From the cell containing the given text, extract its center point as (X, Y) coordinate. 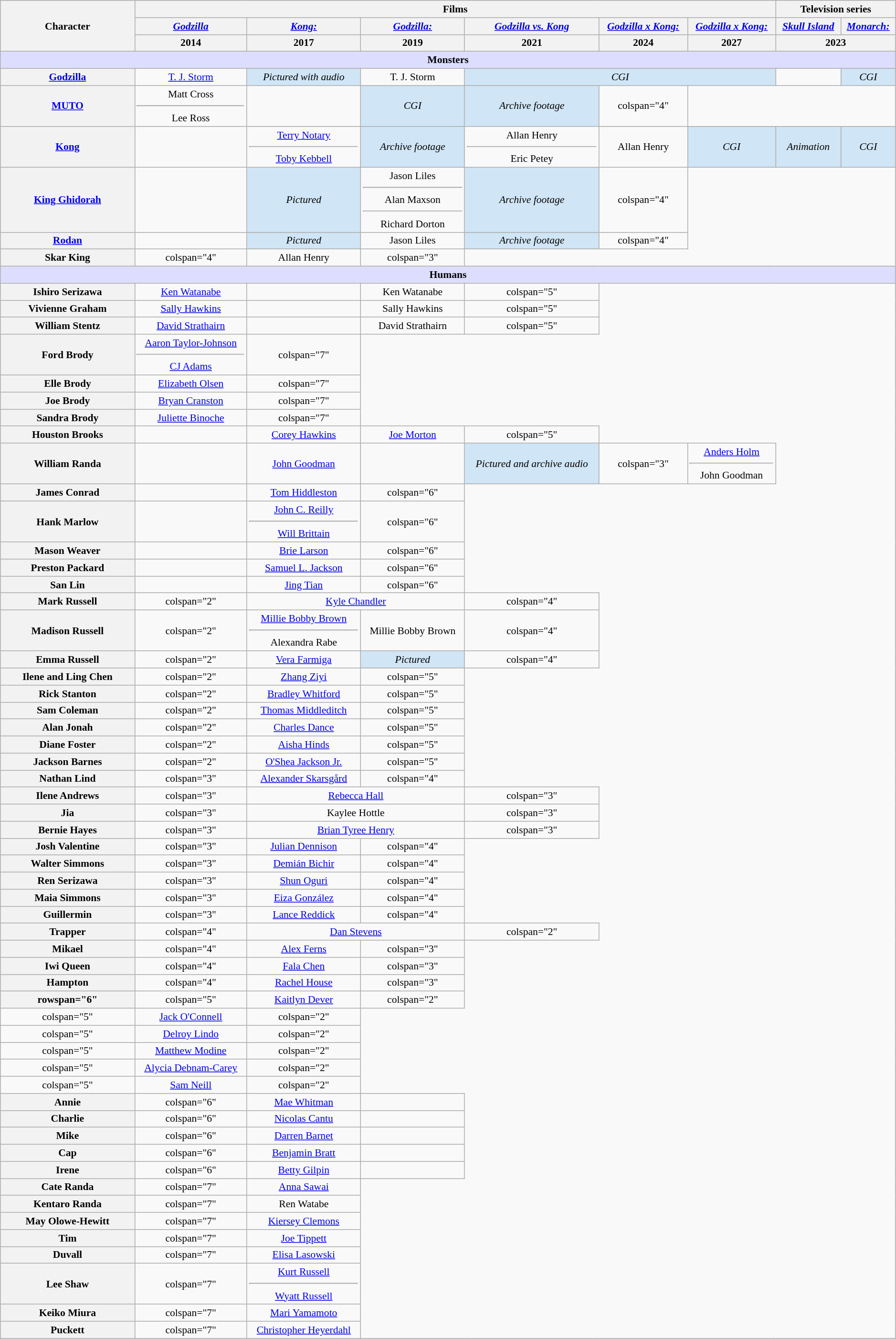
Mae Whitman (304, 1102)
Allan HenryEric Petey (532, 147)
Kong: (304, 26)
Preston Packard (68, 568)
Betty Gilpin (304, 1170)
Cate Randa (68, 1187)
Nicolas Cantu (304, 1119)
Darren Barnet (304, 1136)
Alan Jonah (68, 728)
Matt CrossLee Ross (191, 106)
Thomas Middleditch (304, 711)
Samuel L. Jackson (304, 568)
Mikael (68, 949)
Eiza González (304, 898)
Delroy Lindo (191, 1034)
Rodan (68, 241)
Joe Morton (412, 435)
Nathan Lind (68, 779)
Kurt RussellWyatt Russell (304, 1284)
2027 (731, 43)
Ishiro Serizawa (68, 292)
Animation (808, 147)
Alycia Debnam-Carey (191, 1068)
San Lin (68, 585)
Aisha Hinds (304, 745)
Jing Tian (304, 585)
James Conrad (68, 493)
Monsters (448, 60)
Aaron Taylor-JohnsonCJ Adams (191, 355)
Diane Foster (68, 745)
2019 (412, 43)
Ren Serizawa (68, 881)
MUTO (68, 106)
Charlie (68, 1119)
Cap (68, 1153)
Lee Shaw (68, 1284)
Demián Bichir (304, 864)
Millie Bobby BrownAlexandra Rabe (304, 631)
William Stentz (68, 326)
Benjamin Bratt (304, 1153)
2017 (304, 43)
Trapper (68, 932)
Guillermin (68, 915)
Keiko Miura (68, 1313)
Matthew Modine (191, 1051)
Skar King (68, 258)
Pictured with audio (304, 77)
Joe Tippett (304, 1238)
2021 (532, 43)
Emma Russell (68, 660)
Walter Simmons (68, 864)
Iwi Queen (68, 966)
Maia Simmons (68, 898)
Jack O'Connell (191, 1017)
O'Shea Jackson Jr. (304, 762)
Bryan Cranston (191, 401)
Dan Stevens (356, 932)
John Goodman (304, 464)
Rachel House (304, 983)
John C. ReillyWill Brittain (304, 522)
King Ghidorah (68, 200)
Ren Watabe (304, 1204)
Sam Coleman (68, 711)
Jason Liles (412, 241)
Tom Hiddleston (304, 493)
Elle Brody (68, 384)
Sandra Brody (68, 418)
Mason Weaver (68, 551)
Charles Dance (304, 728)
Bradley Whitford (304, 694)
Christopher Heyerdahl (304, 1330)
Rick Stanton (68, 694)
Hampton (68, 983)
William Randa (68, 464)
Alexander Skarsgård (304, 779)
Kentaro Randa (68, 1204)
Jia (68, 813)
Mark Russell (68, 602)
Brian Tyree Henry (356, 830)
Alex Ferns (304, 949)
Rebecca Hall (356, 796)
Houston Brooks (68, 435)
Humans (448, 275)
Terry NotaryToby Kebbell (304, 147)
Kaylee Hottle (356, 813)
Vivienne Graham (68, 309)
Duvall (68, 1255)
2023 (835, 43)
Tim (68, 1238)
Sam Neill (191, 1085)
Character (68, 26)
Corey Hawkins (304, 435)
Godzilla: (412, 26)
Madison Russell (68, 631)
Hank Marlow (68, 522)
Juliette Binoche (191, 418)
Ilene Andrews (68, 796)
Vera Farmiga (304, 660)
Jackson Barnes (68, 762)
Joe Brody (68, 401)
Anna Sawai (304, 1187)
Lance Reddick (304, 915)
Elizabeth Olsen (191, 384)
Kiersey Clemons (304, 1221)
Julian Dennison (304, 847)
May Olowe-Hewitt (68, 1221)
Jason LilesAlan MaxsonRichard Dorton (412, 200)
Shun Oguri (304, 881)
rowspan="6" (68, 1000)
Brie Larson (304, 551)
Millie Bobby Brown (412, 631)
Fala Chen (304, 966)
Mari Yamamoto (304, 1313)
Pictured and archive audio (532, 464)
Kong (68, 147)
Mike (68, 1136)
Puckett (68, 1330)
Films (455, 9)
Kaitlyn Dever (304, 1000)
Ford Brody (68, 355)
Anders HolmJohn Goodman (731, 464)
2014 (191, 43)
Godzilla vs. Kong (532, 26)
Kyle Chandler (356, 602)
Irene (68, 1170)
Annie (68, 1102)
Bernie Hayes (68, 830)
Monarch: (868, 26)
Josh Valentine (68, 847)
Zhang Ziyi (304, 677)
2024 (643, 43)
Ilene and Ling Chen (68, 677)
Television series (835, 9)
Elisa Lasowski (304, 1255)
Skull Island (808, 26)
